Search for the cell housing the specified text and yield its (X, Y) center coordinate. 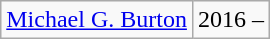
2016 – (230, 20)
Michael G. Burton (97, 20)
